Return (x, y) of the center of cell containing provided text 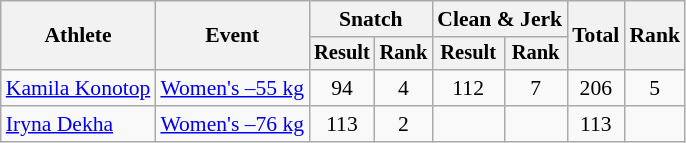
Women's –55 kg (232, 88)
Clean & Jerk (500, 19)
Women's –76 kg (232, 124)
Iryna Dekha (78, 124)
2 (404, 124)
5 (654, 88)
112 (468, 88)
Athlete (78, 36)
206 (596, 88)
4 (404, 88)
Kamila Konotop (78, 88)
7 (536, 88)
Snatch (370, 19)
Total (596, 36)
Event (232, 36)
94 (342, 88)
